Identify which cell holds the provided text, then report its [X, Y] central coordinate. 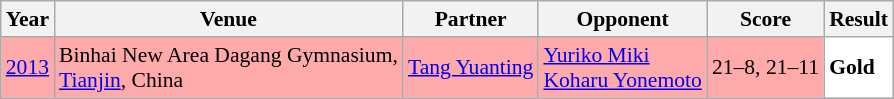
Partner [471, 19]
Tang Yuanting [471, 68]
Venue [228, 19]
Yuriko Miki Koharu Yonemoto [622, 68]
Result [858, 19]
Score [766, 19]
2013 [28, 68]
Gold [858, 68]
21–8, 21–11 [766, 68]
Opponent [622, 19]
Year [28, 19]
Binhai New Area Dagang Gymnasium,Tianjin, China [228, 68]
